Return (X, Y) of the center of cell containing provided text 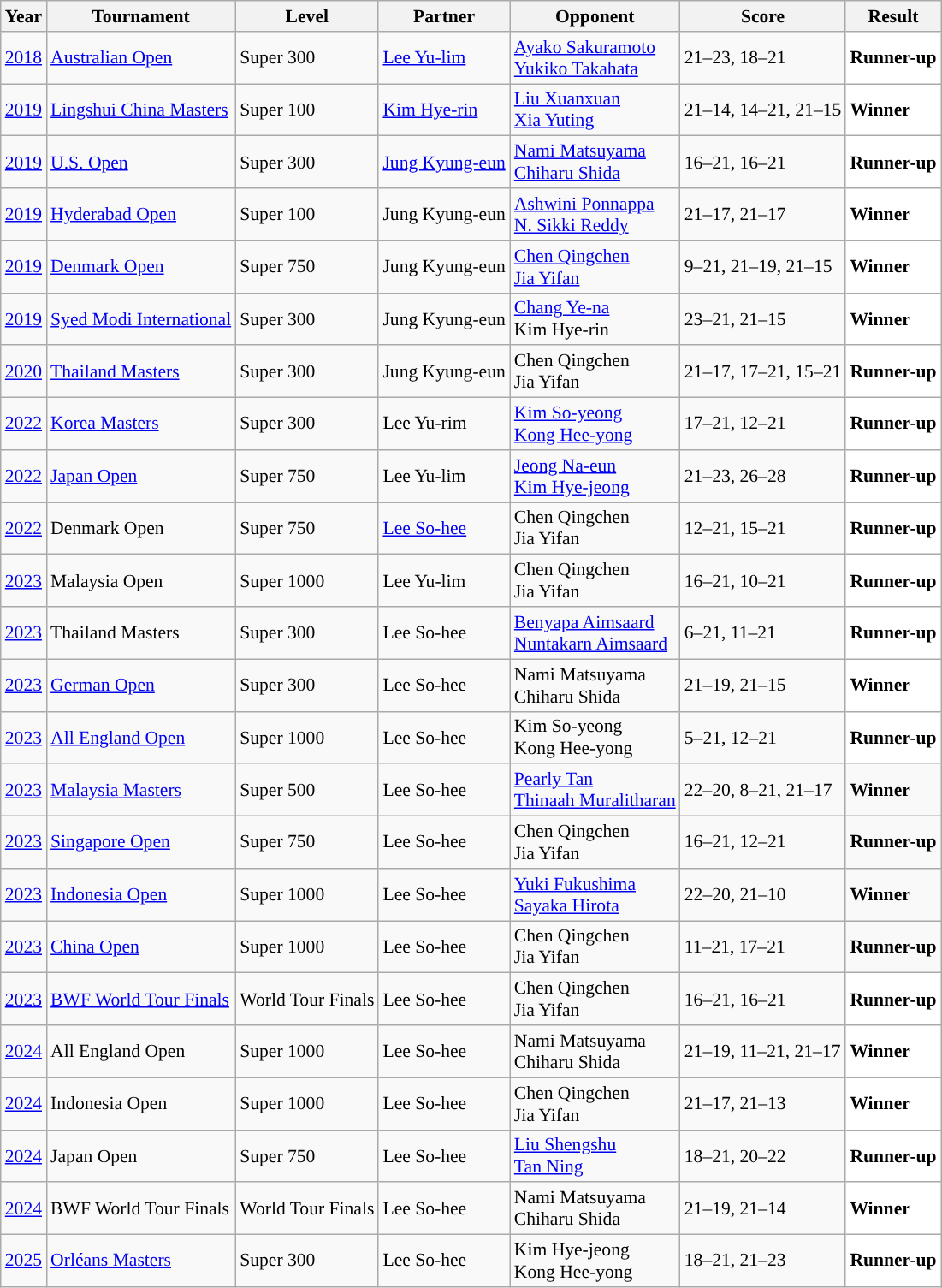
Ashwini Ponnappa N. Sikki Reddy (595, 214)
Malaysia Open (140, 580)
21–17, 21–17 (763, 214)
Level (306, 16)
2020 (24, 371)
12–21, 15–21 (763, 529)
Malaysia Masters (140, 791)
17–21, 12–21 (763, 424)
Korea Masters (140, 424)
Result (893, 16)
23–21, 21–15 (763, 318)
Jeong Na-eun Kim Hye-jeong (595, 476)
21–14, 14–21, 21–15 (763, 110)
Singapore Open (140, 842)
21–17, 21–13 (763, 1104)
Australian Open (140, 58)
Yuki Fukushima Sayaka Hirota (595, 895)
Pearly Tan Thinaah Muralitharan (595, 791)
Partner (443, 16)
22–20, 8–21, 21–17 (763, 791)
Chang Ye-na Kim Hye-rin (595, 318)
9–21, 21–19, 21–15 (763, 267)
21–23, 26–28 (763, 476)
Syed Modi International (140, 318)
21–17, 17–21, 15–21 (763, 371)
Lingshui China Masters (140, 110)
Kim Hye-rin (443, 110)
Ayako Sakuramoto Yukiko Takahata (595, 58)
18–21, 20–22 (763, 1155)
China Open (140, 947)
2025 (24, 1261)
Kim Hye-jeong Kong Hee-yong (595, 1261)
21–19, 21–15 (763, 685)
11–21, 17–21 (763, 947)
5–21, 12–21 (763, 738)
Year (24, 16)
21–19, 11–21, 21–17 (763, 1051)
18–21, 21–23 (763, 1261)
Benyapa Aimsaard Nuntakarn Aimsaard (595, 633)
Tournament (140, 16)
Liu Xuanxuan Xia Yuting (595, 110)
21–19, 21–14 (763, 1208)
21–23, 18–21 (763, 58)
6–21, 11–21 (763, 633)
22–20, 21–10 (763, 895)
Lee Yu-rim (443, 424)
Super 500 (306, 791)
Hyderabad Open (140, 214)
U.S. Open (140, 163)
Opponent (595, 16)
16–21, 10–21 (763, 580)
German Open (140, 685)
16–21, 12–21 (763, 842)
2018 (24, 58)
Orléans Masters (140, 1261)
Score (763, 16)
Liu Shengshu Tan Ning (595, 1155)
